Pinpoint the cell where the given text exists, returning its [x, y] midpoint coordinate. 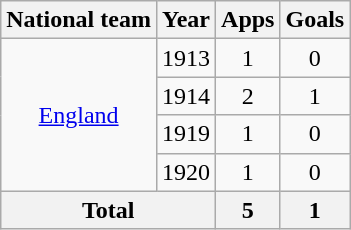
5 [248, 210]
England [79, 115]
2 [248, 96]
Year [186, 20]
Apps [248, 20]
1919 [186, 134]
1913 [186, 58]
1920 [186, 172]
National team [79, 20]
Goals [315, 20]
1914 [186, 96]
Total [108, 210]
